Pinpoint the cell where the given text exists, returning its (X, Y) midpoint coordinate. 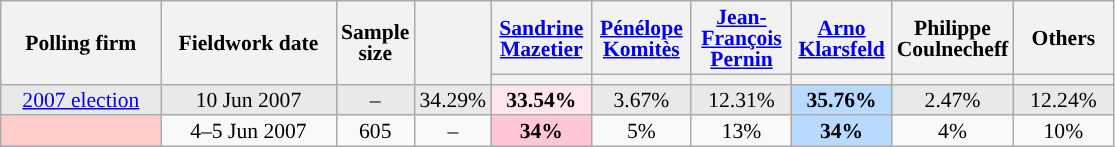
33.54% (541, 100)
Arno Klarsfeld (842, 38)
Sandrine Mazetier (541, 38)
Polling firm (81, 42)
2007 election (81, 100)
Jean-François Pernin (741, 38)
Fieldwork date (248, 42)
12.31% (741, 100)
10 Jun 2007 (248, 100)
35.76% (842, 100)
Samplesize (375, 42)
605 (375, 132)
3.67% (641, 100)
4–5 Jun 2007 (248, 132)
34.29% (452, 100)
4% (953, 132)
10% (1063, 132)
Philippe Coulnecheff (953, 38)
Others (1063, 38)
Pénélope Komitès (641, 38)
5% (641, 132)
12.24% (1063, 100)
13% (741, 132)
2.47% (953, 100)
